Pinpoint the cell where the given text exists, returning its [x, y] midpoint coordinate. 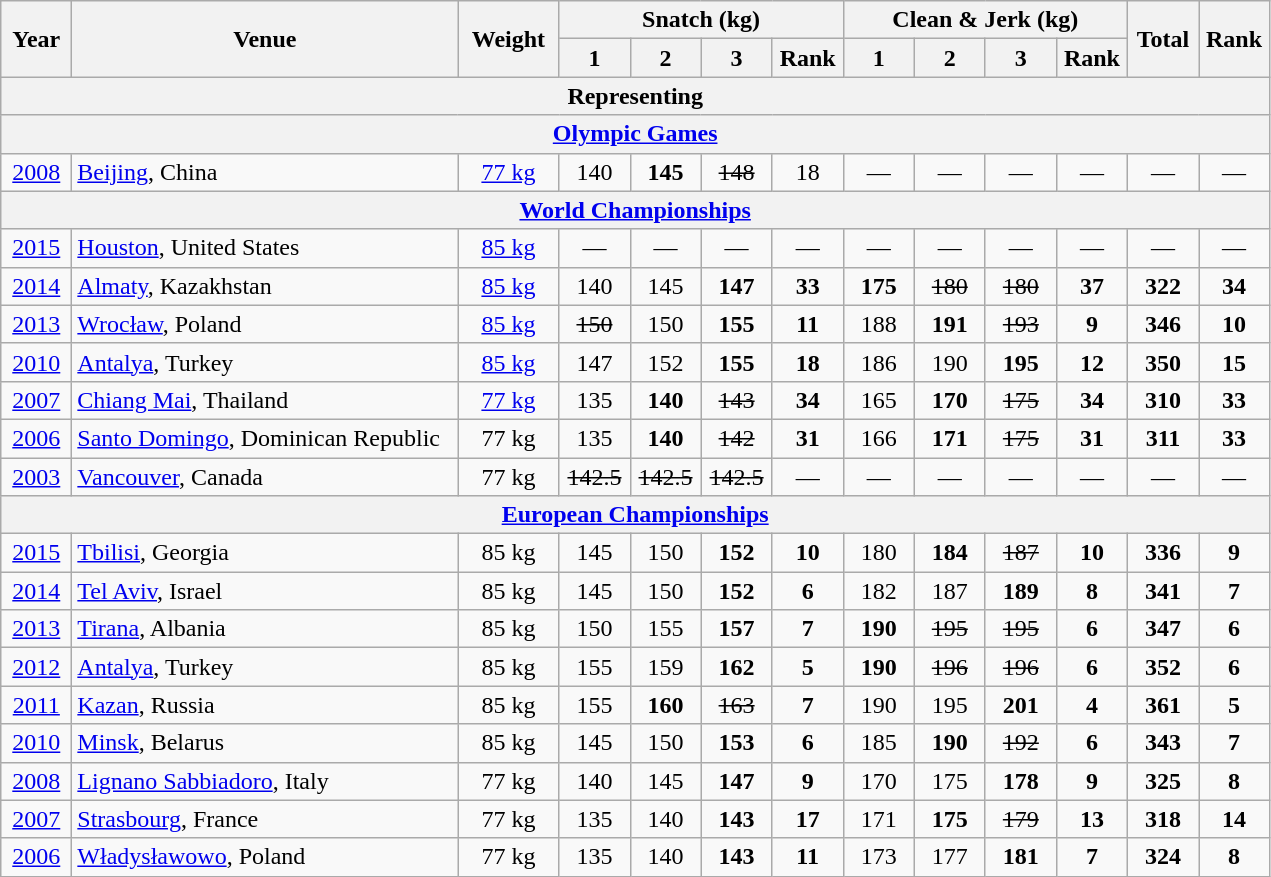
341 [1162, 591]
2012 [36, 667]
347 [1162, 629]
343 [1162, 743]
15 [1234, 362]
310 [1162, 400]
192 [1020, 743]
165 [878, 400]
Santo Domingo, Dominican Republic [265, 438]
Snatch (kg) [701, 20]
188 [878, 324]
318 [1162, 819]
12 [1092, 362]
173 [878, 857]
178 [1020, 781]
184 [950, 553]
Tel Aviv, Israel [265, 591]
157 [736, 629]
361 [1162, 705]
Wrocław, Poland [265, 324]
Beijing, China [265, 172]
162 [736, 667]
153 [736, 743]
148 [736, 172]
Year [36, 39]
201 [1020, 705]
Władysławowo, Poland [265, 857]
Total [1162, 39]
Almaty, Kazakhstan [265, 286]
4 [1092, 705]
325 [1162, 781]
Vancouver, Canada [265, 477]
191 [950, 324]
Lignano Sabbiadoro, Italy [265, 781]
Tirana, Albania [265, 629]
13 [1092, 819]
346 [1162, 324]
Minsk, Belarus [265, 743]
182 [878, 591]
163 [736, 705]
Representing [636, 96]
179 [1020, 819]
World Championships [636, 210]
Houston, United States [265, 248]
185 [878, 743]
37 [1092, 286]
322 [1162, 286]
European Championships [636, 515]
160 [666, 705]
159 [666, 667]
177 [950, 857]
Clean & Jerk (kg) [985, 20]
Olympic Games [636, 134]
324 [1162, 857]
Venue [265, 39]
142 [736, 438]
166 [878, 438]
Chiang Mai, Thailand [265, 400]
352 [1162, 667]
186 [878, 362]
336 [1162, 553]
2003 [36, 477]
14 [1234, 819]
189 [1020, 591]
Tbilisi, Georgia [265, 553]
Kazan, Russia [265, 705]
181 [1020, 857]
350 [1162, 362]
193 [1020, 324]
2011 [36, 705]
Weight [508, 39]
311 [1162, 438]
Strasbourg, France [265, 819]
17 [808, 819]
